Identify which cell holds the provided text, then report its (x, y) central coordinate. 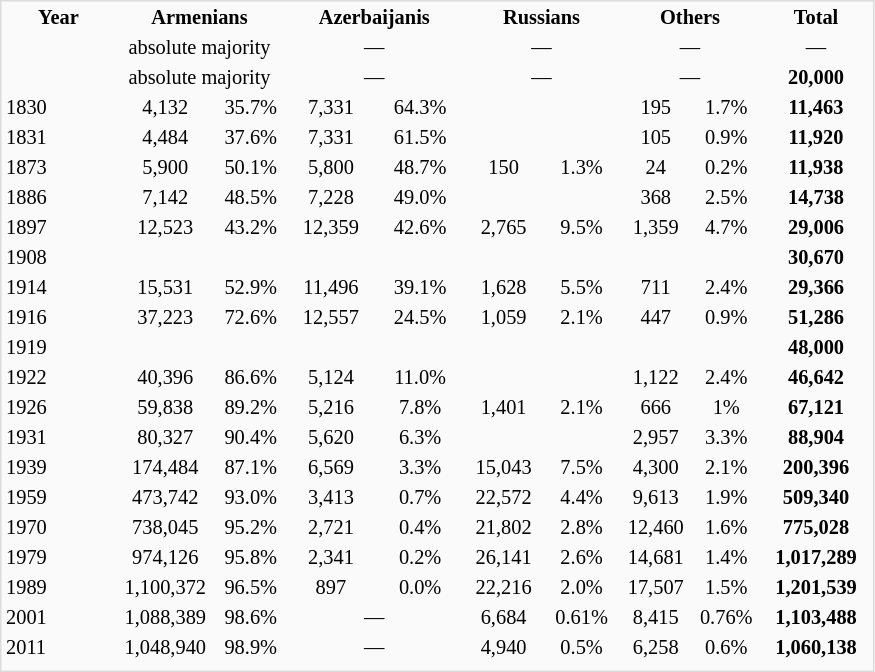
30,670 (816, 258)
1,100,372 (166, 588)
1830 (58, 108)
89.2% (251, 408)
21,802 (504, 528)
5.5% (582, 288)
4.4% (582, 498)
12,557 (330, 318)
17,507 (656, 588)
1897 (58, 228)
72.6% (251, 318)
2,957 (656, 438)
67,121 (816, 408)
6,684 (504, 618)
4,940 (504, 648)
8,415 (656, 618)
4.7% (726, 228)
1% (726, 408)
29,366 (816, 288)
6.3% (420, 438)
5,124 (330, 378)
2011 (58, 648)
61.5% (420, 138)
64.3% (420, 108)
96.5% (251, 588)
9,613 (656, 498)
1.9% (726, 498)
51,286 (816, 318)
2001 (58, 618)
1831 (58, 138)
1,359 (656, 228)
1922 (58, 378)
4,300 (656, 468)
39.1% (420, 288)
1,103,488 (816, 618)
11,496 (330, 288)
12,460 (656, 528)
11,920 (816, 138)
11.0% (420, 378)
12,359 (330, 228)
1970 (58, 528)
2.8% (582, 528)
1979 (58, 558)
368 (656, 198)
20,000 (816, 78)
Azerbaijanis (374, 18)
5,800 (330, 168)
897 (330, 588)
22,572 (504, 498)
95.8% (251, 558)
2.0% (582, 588)
174,484 (166, 468)
93.0% (251, 498)
50.1% (251, 168)
1873 (58, 168)
1886 (58, 198)
87.1% (251, 468)
0.61% (582, 618)
3,413 (330, 498)
509,340 (816, 498)
90.4% (251, 438)
1939 (58, 468)
4,484 (166, 138)
Total (816, 18)
15,043 (504, 468)
1.3% (582, 168)
1,059 (504, 318)
9.5% (582, 228)
2,721 (330, 528)
46,642 (816, 378)
0.76% (726, 618)
1,017,289 (816, 558)
35.7% (251, 108)
5,900 (166, 168)
1.6% (726, 528)
666 (656, 408)
37.6% (251, 138)
7.8% (420, 408)
1.4% (726, 558)
1914 (58, 288)
48.5% (251, 198)
4,132 (166, 108)
105 (656, 138)
95.2% (251, 528)
1,201,539 (816, 588)
2.6% (582, 558)
1.5% (726, 588)
Others (690, 18)
1908 (58, 258)
2.5% (726, 198)
1,401 (504, 408)
98.6% (251, 618)
2,765 (504, 228)
15,531 (166, 288)
1919 (58, 348)
0.6% (726, 648)
Russians (542, 18)
14,738 (816, 198)
24.5% (420, 318)
12,523 (166, 228)
49.0% (420, 198)
42.6% (420, 228)
Year (58, 18)
1916 (58, 318)
5,216 (330, 408)
1,060,138 (816, 648)
22,216 (504, 588)
200,396 (816, 468)
43.2% (251, 228)
738,045 (166, 528)
48,000 (816, 348)
88,904 (816, 438)
14,681 (656, 558)
37,223 (166, 318)
98.9% (251, 648)
1,122 (656, 378)
974,126 (166, 558)
80,327 (166, 438)
195 (656, 108)
1931 (58, 438)
0.5% (582, 648)
1,628 (504, 288)
1989 (58, 588)
711 (656, 288)
150 (504, 168)
7,228 (330, 198)
447 (656, 318)
1,088,389 (166, 618)
24 (656, 168)
0.4% (420, 528)
1959 (58, 498)
7,142 (166, 198)
26,141 (504, 558)
29,006 (816, 228)
11,463 (816, 108)
473,742 (166, 498)
2,341 (330, 558)
7.5% (582, 468)
1926 (58, 408)
6,258 (656, 648)
40,396 (166, 378)
48.7% (420, 168)
Armenians (200, 18)
775,028 (816, 528)
1,048,940 (166, 648)
0.7% (420, 498)
1.7% (726, 108)
5,620 (330, 438)
52.9% (251, 288)
6,569 (330, 468)
86.6% (251, 378)
59,838 (166, 408)
11,938 (816, 168)
0.0% (420, 588)
